Detect which cell encompasses the target text, then output its (x, y) center coordinate. 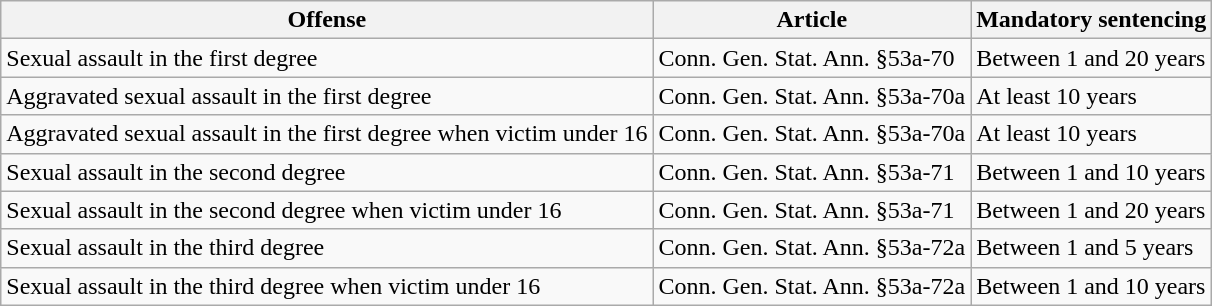
Article (812, 20)
Sexual assault in the third degree when victim under 16 (327, 286)
Sexual assault in the second degree (327, 172)
Between 1 and 5 years (1092, 248)
Sexual assault in the third degree (327, 248)
Sexual assault in the first degree (327, 58)
Conn. Gen. Stat. Ann. §53a-70 (812, 58)
Aggravated sexual assault in the first degree (327, 96)
Mandatory sentencing (1092, 20)
Sexual assault in the second degree when victim under 16 (327, 210)
Offense (327, 20)
Aggravated sexual assault in the first degree when victim under 16 (327, 134)
